Output the (x, y) coordinate of the center of the cell containing the given text.  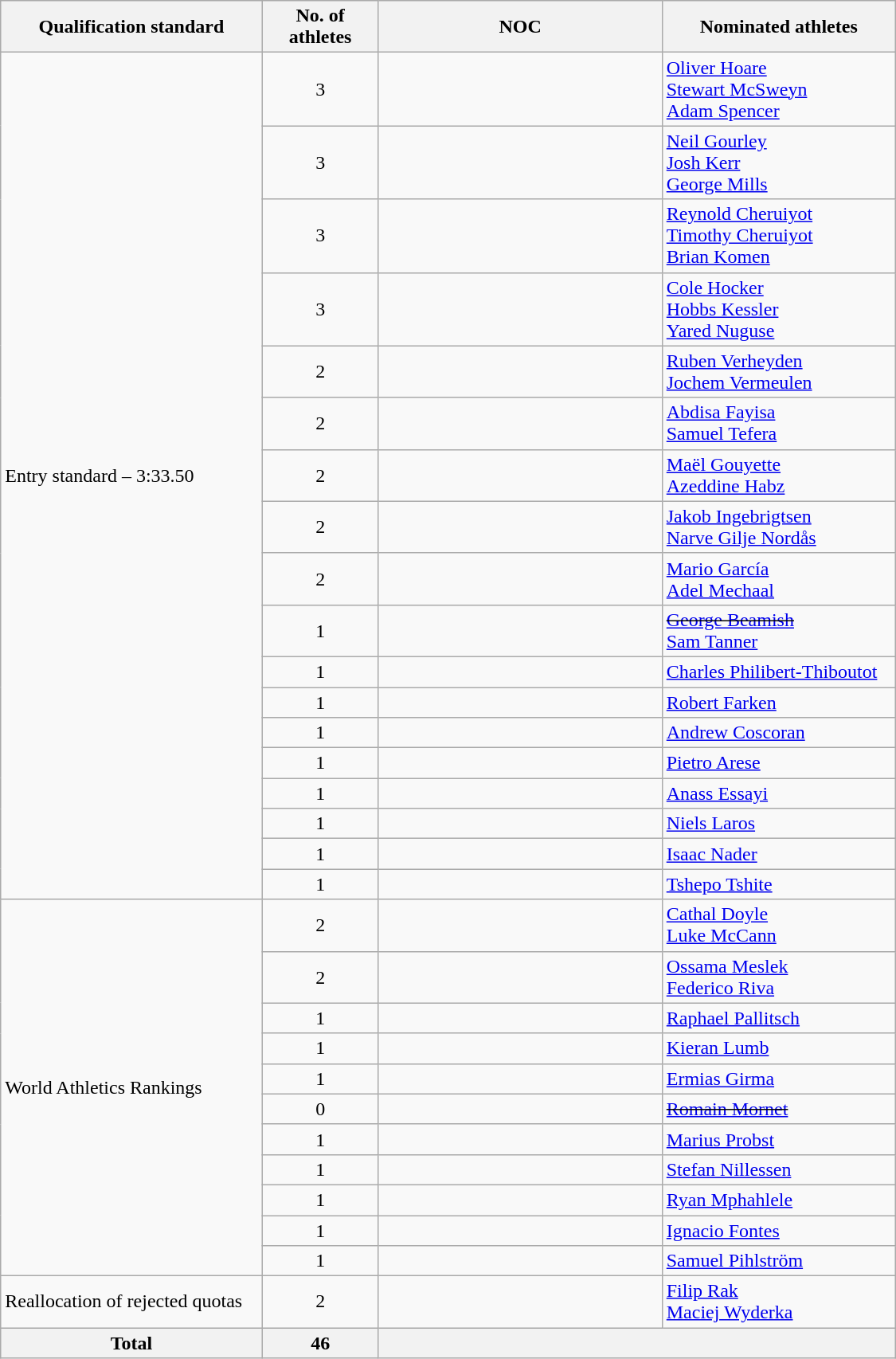
Stefan Nillessen (779, 1169)
Abdisa FayisaSamuel Tefera (779, 424)
Oliver HoareStewart McSweynAdam Spencer (779, 89)
Samuel Pihlström (779, 1261)
Ruben VerheydenJochem Vermeulen (779, 371)
Filip RakMaciej Wyderka (779, 1302)
Ryan Mphahlele (779, 1200)
Neil GourleyJosh KerrGeorge Mills (779, 163)
Niels Laros (779, 824)
Isaac Nader (779, 854)
0 (320, 1109)
Marius Probst (779, 1139)
Charles Philibert-Thiboutot (779, 672)
Robert Farken (779, 702)
Jakob IngebrigtsenNarve Gilje Nordås (779, 527)
Nominated athletes (779, 27)
Tshepo Tshite (779, 884)
No. of athletes (320, 27)
Pietro Arese (779, 763)
Raphael Pallitsch (779, 1018)
NOC (520, 27)
Entry standard – 3:33.50 (131, 476)
George BeamishSam Tanner (779, 631)
Maël GouyetteAzeddine Habz (779, 475)
Ignacio Fontes (779, 1231)
Anass Essayi (779, 793)
Kieran Lumb (779, 1048)
World Athletics Rankings (131, 1088)
Romain Mornet (779, 1109)
Qualification standard (131, 27)
Cathal DoyleLuke McCann (779, 926)
Reynold CheruiyotTimothy CheruiyotBrian Komen (779, 236)
46 (320, 1343)
Ossama MeslekFederico Riva (779, 977)
Cole HockerHobbs KesslerYared Nuguse (779, 309)
Mario GarcíaAdel Mechaal (779, 578)
Reallocation of rejected quotas (131, 1302)
Total (131, 1343)
Ermias Girma (779, 1079)
Andrew Coscoran (779, 733)
